Scan for the cell matching the given text and deliver its [X, Y] coordinate at center. 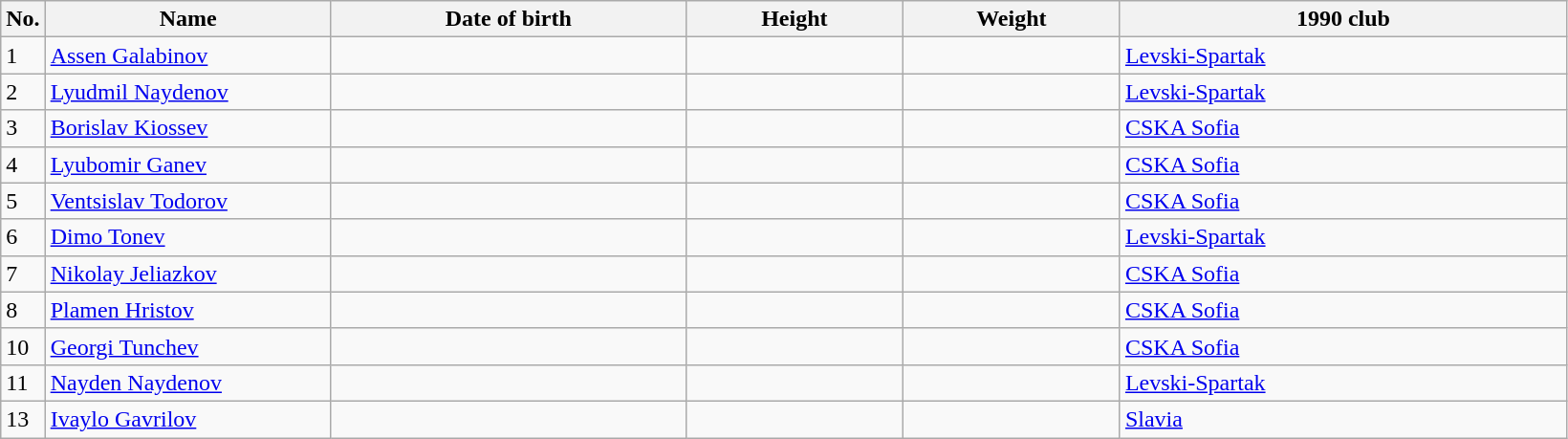
Nayden Naydenov [187, 383]
Lyubomir Ganev [187, 165]
Plamen Hristov [187, 310]
13 [23, 419]
Slavia [1342, 419]
1 [23, 55]
Ivaylo Gavrilov [187, 419]
No. [23, 19]
Borislav Kiossev [187, 128]
5 [23, 201]
Name [187, 19]
11 [23, 383]
Dimo Tonev [187, 237]
10 [23, 346]
4 [23, 165]
1990 club [1342, 19]
Date of birth [509, 19]
Nikolay Jeliazkov [187, 274]
Ventsislav Todorov [187, 201]
3 [23, 128]
2 [23, 92]
Weight [1012, 19]
Georgi Tunchev [187, 346]
7 [23, 274]
Assen Galabinov [187, 55]
6 [23, 237]
Lyudmil Naydenov [187, 92]
Height [794, 19]
8 [23, 310]
